Detect which cell encompasses the target text, then output its [x, y] center coordinate. 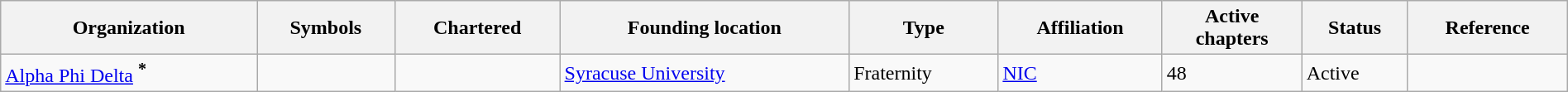
Reference [1487, 28]
Active [1355, 73]
Syracuse University [705, 73]
Fraternity [924, 73]
Chartered [477, 28]
Activechapters [1232, 28]
Type [924, 28]
48 [1232, 73]
Symbols [326, 28]
Alpha Phi Delta * [129, 73]
NIC [1080, 73]
Founding location [705, 28]
Status [1355, 28]
Organization [129, 28]
Affiliation [1080, 28]
